Provide the (X, Y) coordinate of the cell's center where the given text is located.  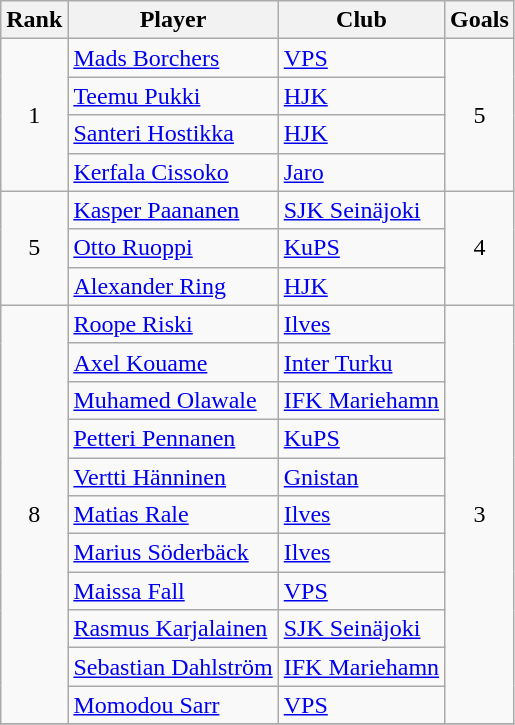
Vertti Hänninen (173, 477)
3 (480, 514)
Otto Ruoppi (173, 248)
Player (173, 20)
8 (34, 514)
Momodou Sarr (173, 705)
Jaro (361, 172)
Sebastian Dahlström (173, 667)
Kasper Paananen (173, 210)
Inter Turku (361, 362)
Kerfala Cissoko (173, 172)
4 (480, 248)
Muhamed Olawale (173, 400)
Gnistan (361, 477)
Maissa Fall (173, 591)
Santeri Hostikka (173, 134)
Teemu Pukki (173, 96)
Matias Rale (173, 515)
Rank (34, 20)
Goals (480, 20)
Roope Riski (173, 324)
1 (34, 115)
Axel Kouame (173, 362)
Marius Söderbäck (173, 553)
Alexander Ring (173, 286)
Rasmus Karjalainen (173, 629)
Petteri Pennanen (173, 438)
Club (361, 20)
Mads Borchers (173, 58)
